Scan for the cell matching the given text and deliver its (X, Y) coordinate at center. 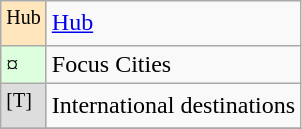
Focus Cities (173, 64)
¤ (24, 64)
International destinations (173, 106)
[T] (24, 106)
